Find where the given text appears and provide that cell's center as (X, Y) coordinate. 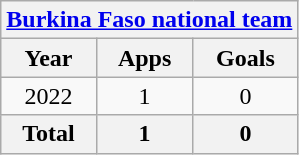
Total (48, 134)
Goals (246, 58)
Burkina Faso national team (150, 20)
Apps (144, 58)
Year (48, 58)
2022 (48, 96)
